For the text-containing cell, return its midpoint in [x, y] coordinate format. 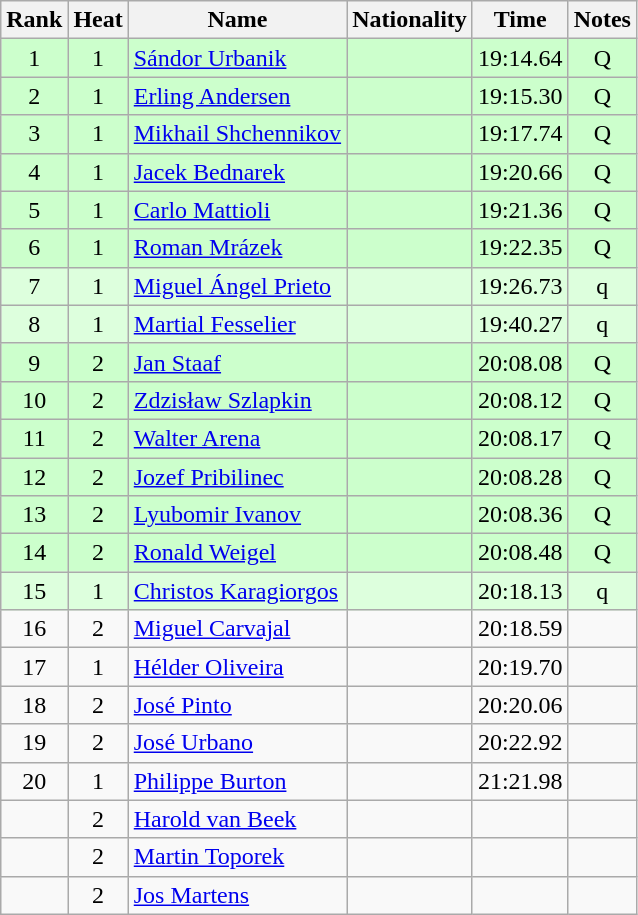
Nationality [410, 20]
Name [237, 20]
7 [34, 286]
20:08.12 [520, 400]
19:21.36 [520, 210]
Christos Karagiorgos [237, 591]
20:08.08 [520, 362]
20:22.92 [520, 743]
8 [34, 324]
20:08.36 [520, 515]
19:20.66 [520, 172]
Roman Mrázek [237, 248]
Notes [602, 20]
20:20.06 [520, 705]
Carlo Mattioli [237, 210]
13 [34, 515]
11 [34, 438]
19:26.73 [520, 286]
20:19.70 [520, 667]
Rank [34, 20]
5 [34, 210]
3 [34, 134]
19:40.27 [520, 324]
Miguel Carvajal [237, 629]
17 [34, 667]
20:18.13 [520, 591]
Erling Andersen [237, 96]
Walter Arena [237, 438]
Jos Martens [237, 895]
18 [34, 705]
19:17.74 [520, 134]
20 [34, 781]
Hélder Oliveira [237, 667]
Jan Staaf [237, 362]
Jacek Bednarek [237, 172]
José Urbano [237, 743]
19:22.35 [520, 248]
12 [34, 477]
6 [34, 248]
José Pinto [237, 705]
Jozef Pribilinec [237, 477]
15 [34, 591]
21:21.98 [520, 781]
Miguel Ángel Prieto [237, 286]
Sándor Urbanik [237, 58]
9 [34, 362]
Harold van Beek [237, 819]
Heat [98, 20]
20:08.28 [520, 477]
19 [34, 743]
Martin Toporek [237, 857]
19:15.30 [520, 96]
Zdzisław Szlapkin [237, 400]
20:08.17 [520, 438]
20:18.59 [520, 629]
Ronald Weigel [237, 553]
Mikhail Shchennikov [237, 134]
14 [34, 553]
4 [34, 172]
16 [34, 629]
19:14.64 [520, 58]
Philippe Burton [237, 781]
Martial Fesselier [237, 324]
Time [520, 20]
Lyubomir Ivanov [237, 515]
10 [34, 400]
20:08.48 [520, 553]
